Search for the cell housing the specified text and yield its [x, y] center coordinate. 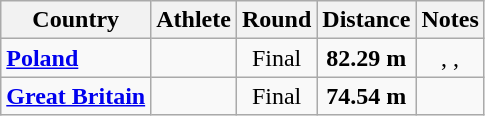
, , [450, 58]
Notes [450, 20]
Distance [366, 20]
Country [76, 20]
Great Britain [76, 96]
74.54 m [366, 96]
Round [276, 20]
Poland [76, 58]
82.29 m [366, 58]
Athlete [194, 20]
